Pinpoint the cell where the given text exists, returning its [X, Y] midpoint coordinate. 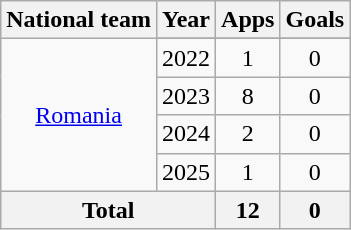
2023 [186, 96]
2024 [186, 134]
2025 [186, 172]
Year [186, 20]
Romania [79, 115]
2022 [186, 58]
National team [79, 20]
Apps [248, 20]
Goals [315, 20]
2 [248, 134]
12 [248, 210]
Total [108, 210]
8 [248, 96]
